Scan for the cell matching the given text and deliver its [X, Y] coordinate at center. 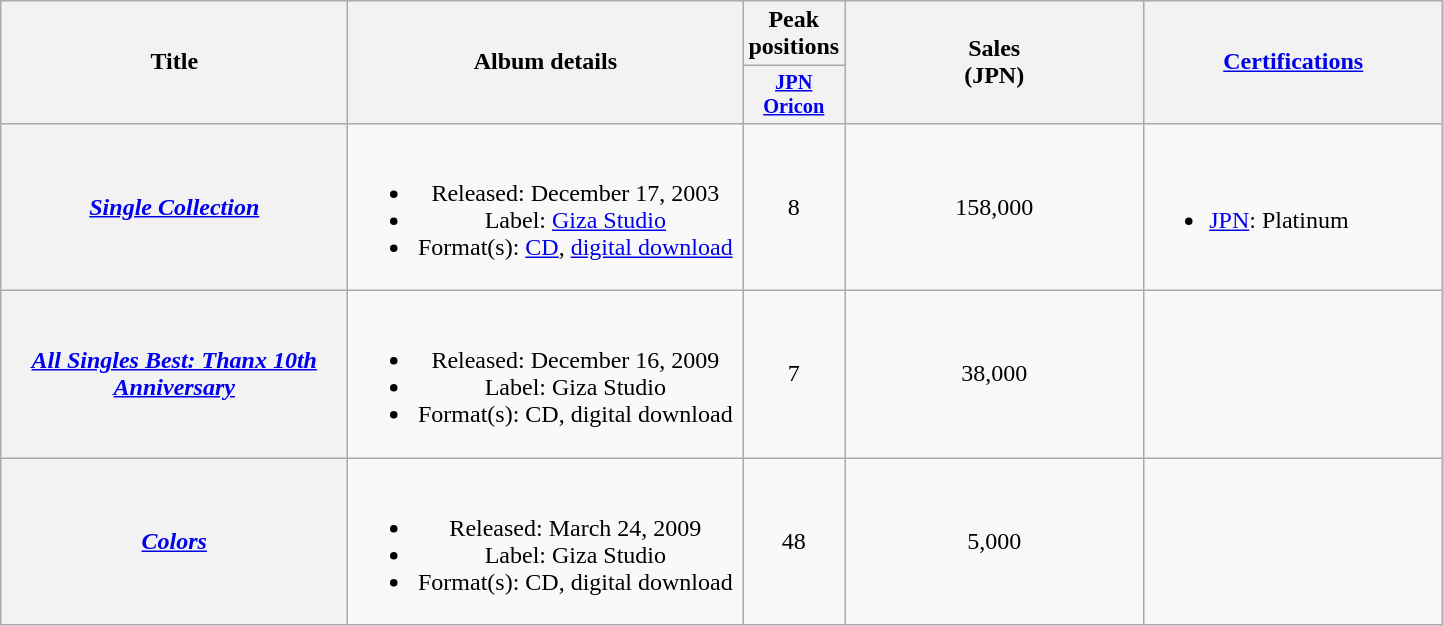
JPNOricon [794, 95]
Colors [174, 542]
Released: March 24, 2009Label: Giza StudioFormat(s): CD, digital download [546, 542]
7 [794, 374]
Sales(JPN) [994, 62]
Certifications [1294, 62]
Single Collection [174, 206]
38,000 [994, 374]
Album details [546, 62]
Released: December 17, 2003Label: Giza StudioFormat(s): CD, digital download [546, 206]
JPN: Platinum [1294, 206]
Title [174, 62]
5,000 [994, 542]
All Singles Best: Thanx 10th Anniversary [174, 374]
158,000 [994, 206]
8 [794, 206]
Released: December 16, 2009Label: Giza StudioFormat(s): CD, digital download [546, 374]
Peak positions [794, 34]
48 [794, 542]
